Scan for the cell matching the given text and deliver its [x, y] coordinate at center. 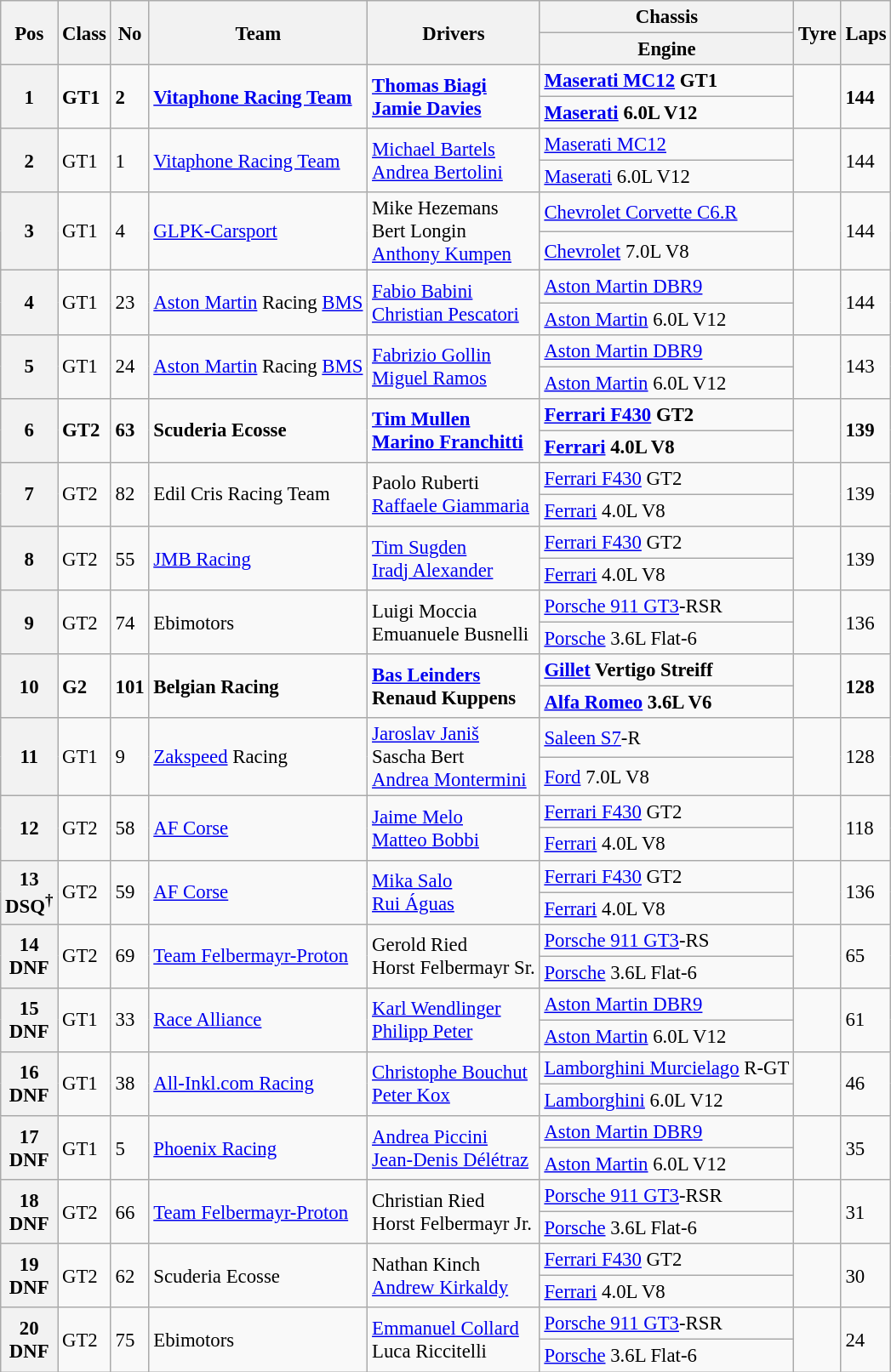
61 [866, 1021]
35 [866, 1148]
17DNF [29, 1148]
11 [29, 757]
62 [129, 1276]
Bas Leinders Renaud Kuppens [454, 686]
Maserati MC12 GT1 [667, 81]
JMB Racing [259, 558]
10 [29, 686]
Tim Sugden Iradj Alexander [454, 558]
Laps [866, 32]
12 [29, 828]
Fabrizio Gollin Miguel Ramos [454, 366]
Chevrolet 7.0L V8 [667, 251]
101 [129, 686]
8 [29, 558]
No [129, 32]
118 [866, 828]
Drivers [454, 32]
13DSQ† [29, 891]
65 [866, 956]
58 [129, 828]
33 [129, 1021]
G2 [85, 686]
55 [129, 558]
31 [866, 1211]
Tim Mullen Marino Franchitti [454, 430]
14DNF [29, 956]
46 [866, 1084]
Ford 7.0L V8 [667, 777]
Phoenix Racing [259, 1148]
Saleen S7-R [667, 737]
Lamborghini 6.0L V12 [667, 1100]
19DNF [29, 1276]
Pos [29, 32]
Engine [667, 49]
Zakspeed Racing [259, 757]
18DNF [29, 1211]
Jaroslav Janiš Sascha Bert Andrea Montermini [454, 757]
Porsche 911 GT3-RS [667, 940]
Andrea Piccini Jean-Denis Délétraz [454, 1148]
Tyre [817, 32]
Mika Salo Rui Águas [454, 891]
20DNF [29, 1341]
Class [85, 32]
Fabio Babini Christian Pescatori [454, 303]
Jaime Melo Matteo Bobbi [454, 828]
3 [29, 231]
Edil Cris Racing Team [259, 495]
Alfa Romeo 3.6L V6 [667, 703]
66 [129, 1211]
69 [129, 956]
Race Alliance [259, 1021]
Christophe Bouchut Peter Kox [454, 1084]
15DNF [29, 1021]
63 [129, 430]
GLPK-Carsport [259, 231]
Mike Hezemans Bert Longin Anthony Kumpen [454, 231]
59 [129, 891]
6 [29, 430]
143 [866, 366]
74 [129, 623]
82 [129, 495]
Team [259, 32]
16DNF [29, 1084]
Emmanuel Collard Luca Riccitelli [454, 1341]
Gillet Vertigo Streiff [667, 670]
75 [129, 1341]
Paolo Ruberti Raffaele Giammaria [454, 495]
Gerold Ried Horst Felbermayr Sr. [454, 956]
Karl Wendlinger Philipp Peter [454, 1021]
Luigi Moccia Emuanuele Busnelli [454, 623]
23 [129, 303]
Michael Bartels Andrea Bertolini [454, 160]
All-Inkl.com Racing [259, 1084]
Chassis [667, 17]
Nathan Kinch Andrew Kirkaldy [454, 1276]
38 [129, 1084]
Christian Ried Horst Felbermayr Jr. [454, 1211]
Chevrolet Corvette C6.R [667, 212]
Maserati MC12 [667, 145]
30 [866, 1276]
Belgian Racing [259, 686]
7 [29, 495]
Thomas Biagi Jamie Davies [454, 97]
Lamborghini Murcielago R-GT [667, 1068]
